Determine the (x, y) coordinate at the center of the cell enclosing the given text.  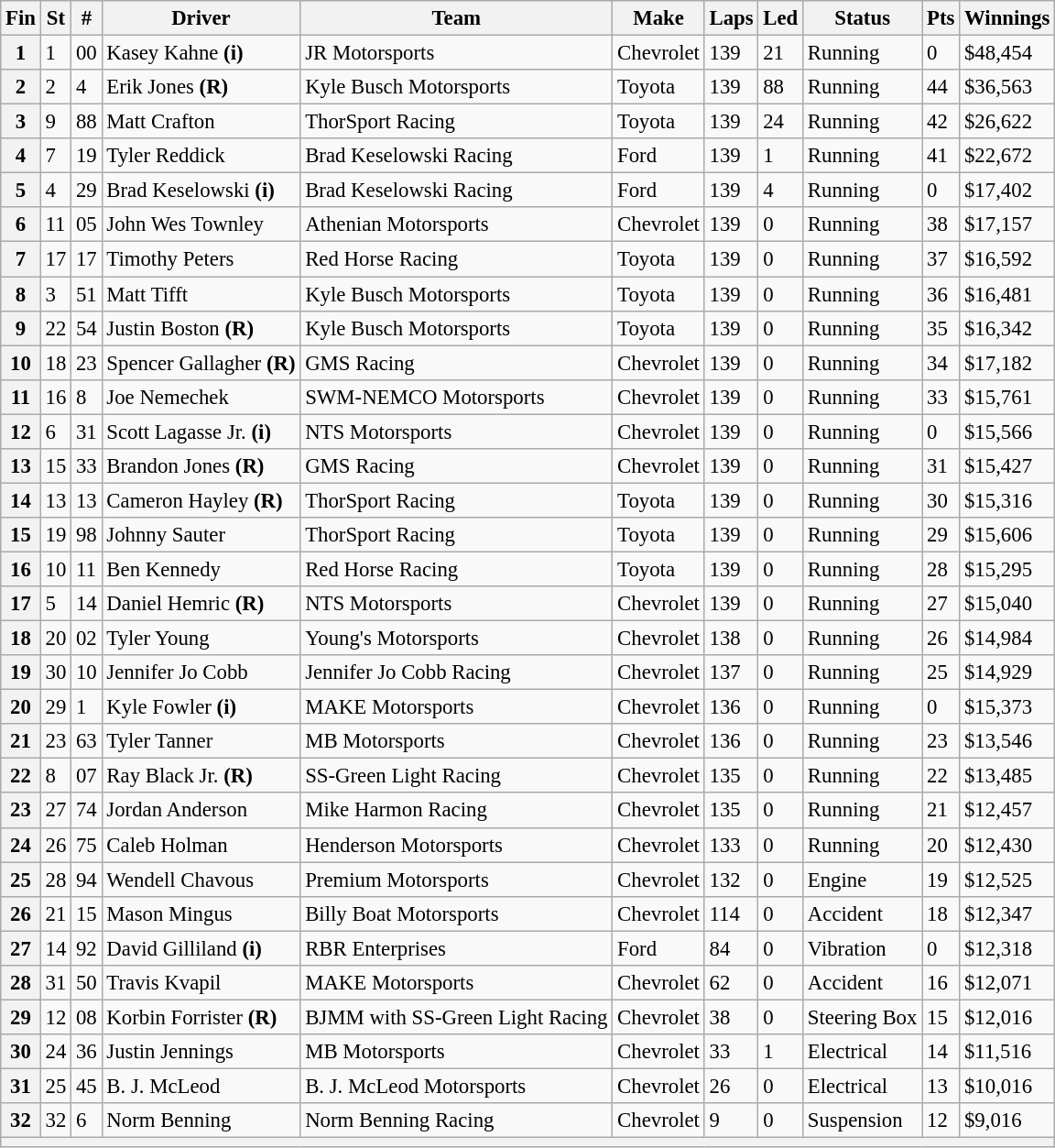
$15,606 (1007, 535)
98 (86, 535)
74 (86, 811)
Scott Lagasse Jr. (i) (201, 432)
41 (941, 156)
Laps (731, 18)
$12,016 (1007, 1017)
St (55, 18)
Mason Mingus (201, 913)
BJMM with SS-Green Light Racing (456, 1017)
Vibration (863, 948)
Travis Kvapil (201, 983)
Jennifer Jo Cobb (201, 672)
Driver (201, 18)
B. J. McLeod Motorsports (456, 1086)
$13,485 (1007, 776)
$12,457 (1007, 811)
Team (456, 18)
Wendell Chavous (201, 880)
Ben Kennedy (201, 569)
75 (86, 845)
54 (86, 328)
$12,525 (1007, 880)
$48,454 (1007, 53)
Led (780, 18)
Mike Harmon Racing (456, 811)
45 (86, 1086)
$14,984 (1007, 639)
$15,427 (1007, 466)
$16,592 (1007, 259)
Brandon Jones (R) (201, 466)
07 (86, 776)
Henderson Motorsports (456, 845)
$17,182 (1007, 363)
Joe Nemechek (201, 397)
Ray Black Jr. (R) (201, 776)
Tyler Reddick (201, 156)
Timothy Peters (201, 259)
Jordan Anderson (201, 811)
JR Motorsports (456, 53)
$9,016 (1007, 1121)
$15,040 (1007, 604)
Young's Motorsports (456, 639)
37 (941, 259)
Premium Motorsports (456, 880)
Caleb Holman (201, 845)
Fin (21, 18)
Cameron Hayley (R) (201, 500)
Jennifer Jo Cobb Racing (456, 672)
$13,546 (1007, 741)
63 (86, 741)
RBR Enterprises (456, 948)
$14,929 (1007, 672)
94 (86, 880)
132 (731, 880)
$12,430 (1007, 845)
62 (731, 983)
$12,347 (1007, 913)
92 (86, 948)
John Wes Townley (201, 224)
Korbin Forrister (R) (201, 1017)
51 (86, 294)
05 (86, 224)
$15,316 (1007, 500)
Pts (941, 18)
Norm Benning (201, 1121)
$26,622 (1007, 122)
Make (658, 18)
$17,402 (1007, 191)
Matt Tifft (201, 294)
133 (731, 845)
138 (731, 639)
Brad Keselowski (i) (201, 191)
# (86, 18)
Tyler Young (201, 639)
David Gilliland (i) (201, 948)
Status (863, 18)
Billy Boat Motorsports (456, 913)
137 (731, 672)
00 (86, 53)
50 (86, 983)
02 (86, 639)
Winnings (1007, 18)
Matt Crafton (201, 122)
$11,516 (1007, 1052)
$16,342 (1007, 328)
44 (941, 87)
Spencer Gallagher (R) (201, 363)
35 (941, 328)
Justin Jennings (201, 1052)
08 (86, 1017)
SS-Green Light Racing (456, 776)
$10,016 (1007, 1086)
Engine (863, 880)
$15,373 (1007, 707)
$15,761 (1007, 397)
Johnny Sauter (201, 535)
Suspension (863, 1121)
Kasey Kahne (i) (201, 53)
$16,481 (1007, 294)
34 (941, 363)
$22,672 (1007, 156)
Kyle Fowler (i) (201, 707)
SWM-NEMCO Motorsports (456, 397)
Tyler Tanner (201, 741)
$12,071 (1007, 983)
Steering Box (863, 1017)
$12,318 (1007, 948)
Athenian Motorsports (456, 224)
$17,157 (1007, 224)
Erik Jones (R) (201, 87)
84 (731, 948)
Daniel Hemric (R) (201, 604)
B. J. McLeod (201, 1086)
$15,566 (1007, 432)
114 (731, 913)
Norm Benning Racing (456, 1121)
$36,563 (1007, 87)
$15,295 (1007, 569)
Justin Boston (R) (201, 328)
42 (941, 122)
